Find where the given text appears and provide that cell's center as (x, y) coordinate. 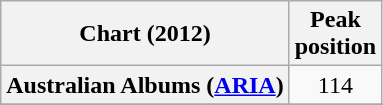
Peak position (335, 34)
Chart (2012) (145, 34)
114 (335, 85)
Australian Albums (ARIA) (145, 85)
